Detect which cell encompasses the target text, then output its (X, Y) center coordinate. 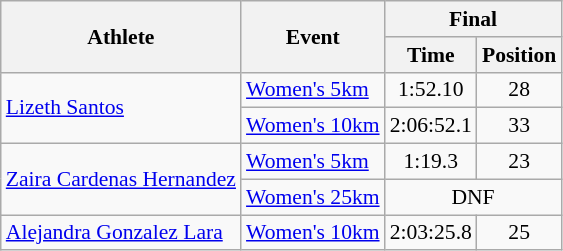
2:03:25.8 (431, 233)
Zaira Cardenas Hernandez (121, 180)
33 (519, 126)
Final (474, 19)
23 (519, 162)
28 (519, 90)
Time (431, 55)
Event (313, 36)
1:52.10 (431, 90)
25 (519, 233)
Athlete (121, 36)
DNF (474, 197)
Women's 25km (313, 197)
Position (519, 55)
1:19.3 (431, 162)
2:06:52.1 (431, 126)
Lizeth Santos (121, 108)
Alejandra Gonzalez Lara (121, 233)
